Pinpoint the cell where the given text exists, returning its [x, y] midpoint coordinate. 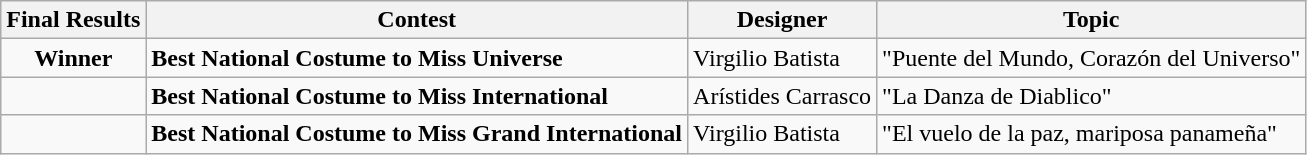
Best National Costume to Miss Universe [417, 58]
Winner [74, 58]
Best National Costume to Miss Grand International [417, 134]
"Puente del Mundo, Corazón del Universo" [1092, 58]
Final Results [74, 20]
Contest [417, 20]
"El vuelo de la paz, mariposa panameña" [1092, 134]
Arístides Carrasco [782, 96]
Designer [782, 20]
Best National Costume to Miss International [417, 96]
"La Danza de Diablico" [1092, 96]
Topic [1092, 20]
